Search for the cell housing the specified text and yield its (X, Y) center coordinate. 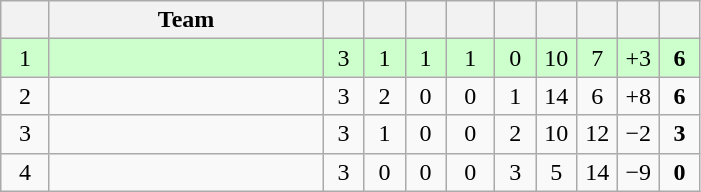
Team (186, 20)
4 (26, 172)
12 (598, 134)
+8 (638, 96)
+3 (638, 58)
7 (598, 58)
−9 (638, 172)
−2 (638, 134)
5 (556, 172)
